Extract the (x, y) coordinate from the center of the cell holding the provided text.  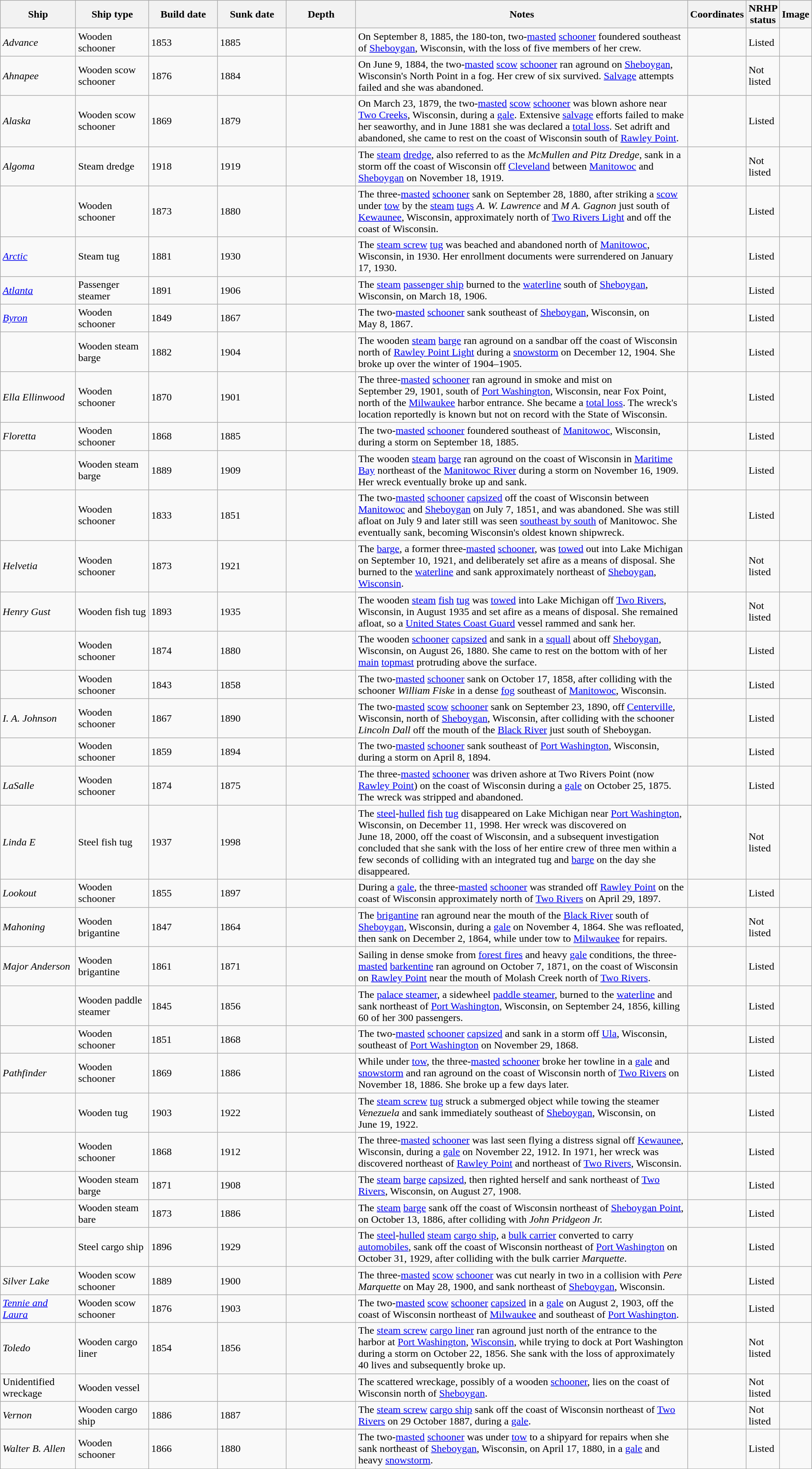
1859 (183, 752)
Vernon (38, 1415)
Wooden cargo ship (112, 1415)
1879 (252, 121)
Toledo (38, 1348)
The steam screw tug was beached and abandoned north of Manitowoc, Wisconsin, in 1930. Her enrollment documents were surrendered on January 17, 1930. (522, 257)
1897 (252, 893)
Ship (38, 15)
Advance (38, 42)
1900 (252, 1281)
Build date (183, 15)
The two-masted schooner sank southeast of Port Washington, Wisconsin, during a storm on April 8, 1894. (522, 752)
Image (796, 15)
1858 (252, 684)
1875 (252, 785)
1896 (183, 1247)
Helvetia (38, 566)
Floretta (38, 436)
1998 (252, 842)
1891 (183, 290)
The two-masted schooner foundered southeast of Manitowoc, Wisconsin, during a storm on September 18, 1885. (522, 436)
1884 (252, 76)
Unidentified wreckage (38, 1388)
Wooden fish tug (112, 612)
1935 (252, 612)
The steam passenger ship burned to the waterline south of Sheboygan, Wisconsin, on March 18, 1906. (522, 290)
Linda E (38, 842)
1870 (183, 397)
1881 (183, 257)
1893 (183, 612)
1854 (183, 1348)
1833 (183, 516)
The two-masted schooner sank southeast of Sheboygan, Wisconsin, on May 8, 1867. (522, 318)
Depth (321, 15)
NRHP status (763, 15)
1894 (252, 752)
1930 (252, 257)
1921 (252, 566)
Coordinates (717, 15)
1919 (252, 166)
Passenger steamer (112, 290)
Atlanta (38, 290)
1890 (252, 718)
The steam screw cargo ship sank off the coast of Wisconsin northeast of Two Rivers on 29 October 1887, during a gale. (522, 1415)
Henry Gust (38, 612)
1853 (183, 42)
Wooden steam bare (112, 1214)
Silver Lake (38, 1281)
Steel fish tug (112, 842)
Algoma (38, 166)
The steam barge capsized, then righted herself and sank northeast of Two Rivers, Wisconsin, on August 27, 1908. (522, 1185)
During a gale, the three-masted schooner was stranded off Rawley Point on the coast of Wisconsin approximately north of Two Rivers on April 29, 1897. (522, 893)
Wooden paddle steamer (112, 1006)
1866 (183, 1449)
1904 (252, 352)
1882 (183, 352)
1855 (183, 893)
1849 (183, 318)
Mahoning (38, 927)
Steel cargo ship (112, 1247)
The two-masted schooner capsized and sank in a storm off Ula, Wisconsin, southeast of Port Washington on November 29, 1868. (522, 1039)
1909 (252, 470)
Notes (522, 15)
The three-masted scow schooner was cut nearly in two in a collision with Pere Marquette on May 28, 1900, and sank northeast of Sheboygan, Wisconsin. (522, 1281)
1929 (252, 1247)
The two-masted schooner sank on October 17, 1858, after colliding with the schooner William Fiske in a dense fog southeast of Manitowoc, Wisconsin. (522, 684)
1906 (252, 290)
The scattered wreckage, possibly of a wooden schooner, lies on the coast of Wisconsin north of Sheboygan. (522, 1388)
Lookout (38, 893)
On September 8, 1885, the 180-ton, two-masted schooner foundered southeast of Sheboygan, Wisconsin, with the loss of five members of her crew. (522, 42)
1864 (252, 927)
Wooden tug (112, 1113)
1908 (252, 1185)
Wooden vessel (112, 1388)
Walter B. Allen (38, 1449)
Wooden cargo liner (112, 1348)
Pathfinder (38, 1073)
1937 (183, 842)
1847 (183, 927)
Ship type (112, 15)
Ahnapee (38, 76)
Ella Ellinwood (38, 397)
1912 (252, 1152)
The steam barge sank off the coast of Wisconsin northeast of Sheboygan Point, on October 13, 1886, after colliding with John Pridgeon Jr. (522, 1214)
Arctic (38, 257)
1861 (183, 966)
Steam dredge (112, 166)
1845 (183, 1006)
1922 (252, 1113)
1887 (252, 1415)
1843 (183, 684)
LaSalle (38, 785)
Major Anderson (38, 966)
Steam tug (112, 257)
Tennie and Laura (38, 1309)
Sunk date (252, 15)
1918 (183, 166)
1901 (252, 397)
I. A. Johnson (38, 718)
Alaska (38, 121)
Byron (38, 318)
